Capture the cell that displays the provided text and extract its (X, Y) central coordinate. 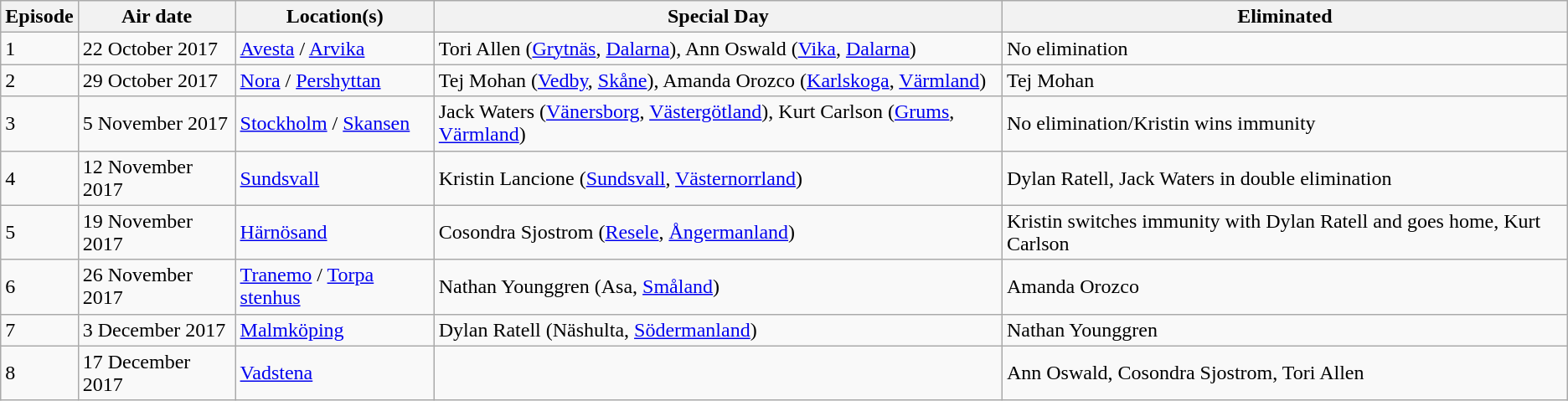
Vadstena (335, 373)
No elimination (1285, 49)
No elimination/Kristin wins immunity (1285, 124)
12 November 2017 (157, 177)
Tori Allen (Grytnäs, Dalarna), Ann Oswald (Vika, Dalarna) (718, 49)
3 (39, 124)
Härnösand (335, 233)
Jack Waters (Vänersborg, Västergötland), Kurt Carlson (Grums, Värmland) (718, 124)
Sundsvall (335, 177)
Eliminated (1285, 17)
Nora / Pershyttan (335, 80)
Tranemo / Torpa stenhus (335, 286)
Air date (157, 17)
Dylan Ratell, Jack Waters in double elimination (1285, 177)
Amanda Orozco (1285, 286)
17 December 2017 (157, 373)
5 (39, 233)
22 October 2017 (157, 49)
26 November 2017 (157, 286)
8 (39, 373)
3 December 2017 (157, 330)
7 (39, 330)
Kristin Lancione (Sundsvall, Västernorrland) (718, 177)
Ann Oswald, Cosondra Sjostrom, Tori Allen (1285, 373)
5 November 2017 (157, 124)
Nathan Younggren (Asa, Småland) (718, 286)
Cosondra Sjostrom (Resele, Ångermanland) (718, 233)
Nathan Younggren (1285, 330)
Stockholm / Skansen (335, 124)
Episode (39, 17)
2 (39, 80)
6 (39, 286)
Location(s) (335, 17)
Kristin switches immunity with Dylan Ratell and goes home, Kurt Carlson (1285, 233)
Tej Mohan (Vedby, Skåne), Amanda Orozco (Karlskoga, Värmland) (718, 80)
Special Day (718, 17)
19 November 2017 (157, 233)
1 (39, 49)
Malmköping (335, 330)
Dylan Ratell (Näshulta, Södermanland) (718, 330)
Avesta / Arvika (335, 49)
4 (39, 177)
29 October 2017 (157, 80)
Tej Mohan (1285, 80)
